Search for the cell housing the specified text and yield its [x, y] center coordinate. 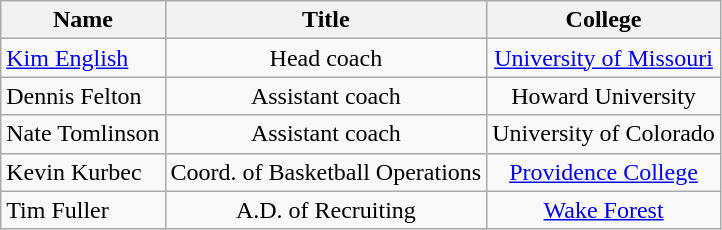
Title [326, 20]
College [604, 20]
Name [83, 20]
Nate Tomlinson [83, 134]
Head coach [326, 58]
Kim English [83, 58]
Dennis Felton [83, 96]
Tim Fuller [83, 210]
Providence College [604, 172]
Wake Forest [604, 210]
Howard University [604, 96]
University of Colorado [604, 134]
A.D. of Recruiting [326, 210]
Coord. of Basketball Operations [326, 172]
Kevin Kurbec [83, 172]
University of Missouri [604, 58]
